From the cell containing the given text, extract its center point as [X, Y] coordinate. 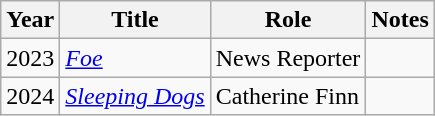
2023 [30, 58]
Role [288, 20]
Notes [400, 20]
Title [135, 20]
News Reporter [288, 58]
Foe [135, 58]
Catherine Finn [288, 96]
Year [30, 20]
Sleeping Dogs [135, 96]
2024 [30, 96]
